For the text-containing cell, return its midpoint in [X, Y] coordinate format. 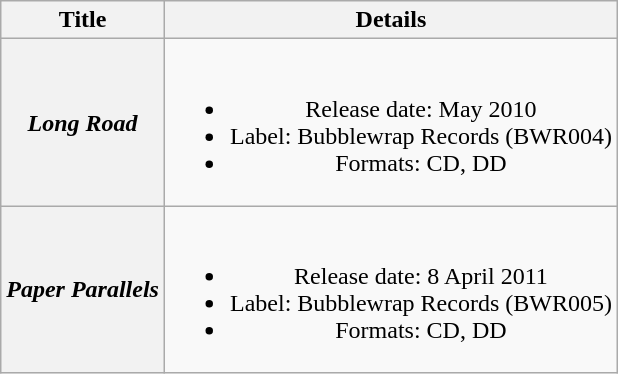
Release date: May 2010Label: Bubblewrap Records (BWR004)Formats: CD, DD [390, 122]
Paper Parallels [83, 290]
Release date: 8 April 2011Label: Bubblewrap Records (BWR005)Formats: CD, DD [390, 290]
Title [83, 20]
Long Road [83, 122]
Details [390, 20]
